Return (x, y) of the center of cell containing provided text 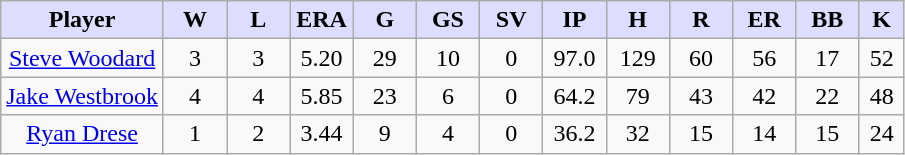
R (700, 20)
G (384, 20)
Player (82, 20)
1 (194, 134)
22 (828, 96)
K (882, 20)
ER (764, 20)
GS (448, 20)
W (194, 20)
43 (700, 96)
29 (384, 58)
SV (512, 20)
2 (258, 134)
ERA (322, 20)
48 (882, 96)
32 (638, 134)
60 (700, 58)
14 (764, 134)
5.20 (322, 58)
97.0 (574, 58)
3.44 (322, 134)
9 (384, 134)
129 (638, 58)
24 (882, 134)
5.85 (322, 96)
Steve Woodard (82, 58)
42 (764, 96)
6 (448, 96)
17 (828, 58)
L (258, 20)
BB (828, 20)
52 (882, 58)
Ryan Drese (82, 134)
23 (384, 96)
Jake Westbrook (82, 96)
10 (448, 58)
H (638, 20)
64.2 (574, 96)
36.2 (574, 134)
IP (574, 20)
79 (638, 96)
56 (764, 58)
